Detect which cell encompasses the target text, then output its (X, Y) center coordinate. 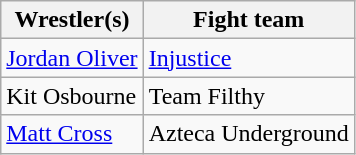
Matt Cross (72, 134)
Jordan Oliver (72, 58)
Team Filthy (248, 96)
Injustice (248, 58)
Wrestler(s) (72, 20)
Kit Osbourne (72, 96)
Fight team (248, 20)
Azteca Underground (248, 134)
